Extract the (x, y) coordinate from the center of the cell holding the provided text.  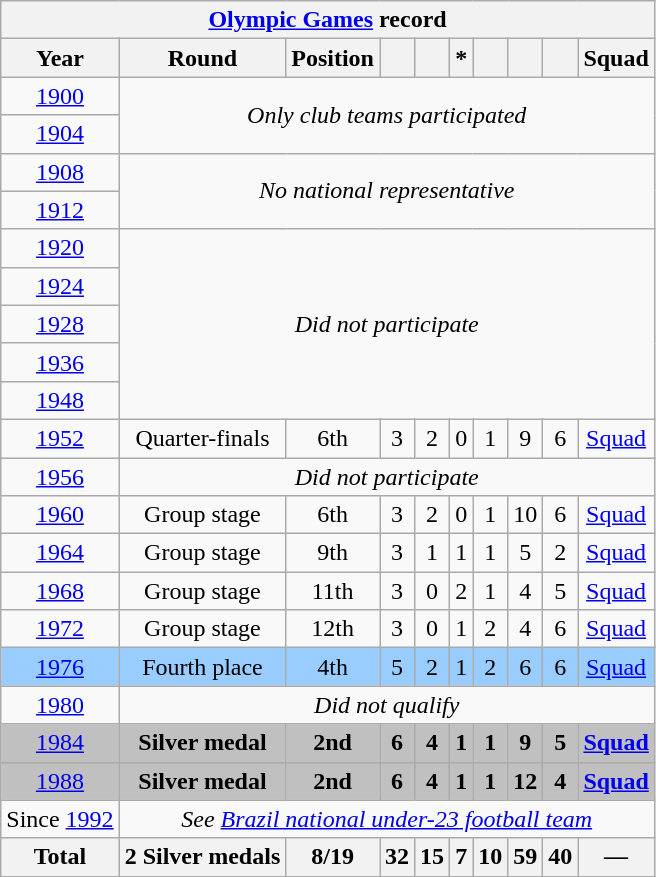
15 (432, 857)
12 (526, 781)
1948 (60, 400)
No national representative (386, 191)
Total (60, 857)
1964 (60, 553)
Since 1992 (60, 819)
Quarter-finals (202, 438)
40 (560, 857)
32 (398, 857)
Round (202, 58)
1984 (60, 743)
12th (333, 629)
1988 (60, 781)
1908 (60, 172)
1928 (60, 324)
59 (526, 857)
Olympic Games record (328, 20)
Only club teams participated (386, 115)
Year (60, 58)
1904 (60, 134)
1968 (60, 591)
* (462, 58)
1900 (60, 96)
2 Silver medals (202, 857)
7 (462, 857)
11th (333, 591)
1956 (60, 477)
Position (333, 58)
Did not qualify (386, 705)
Fourth place (202, 667)
1976 (60, 667)
1912 (60, 210)
1920 (60, 248)
9th (333, 553)
1960 (60, 515)
8/19 (333, 857)
1980 (60, 705)
— (616, 857)
1936 (60, 362)
4th (333, 667)
1952 (60, 438)
See Brazil national under-23 football team (386, 819)
1924 (60, 286)
1972 (60, 629)
